Scan for the cell matching the given text and deliver its [x, y] coordinate at center. 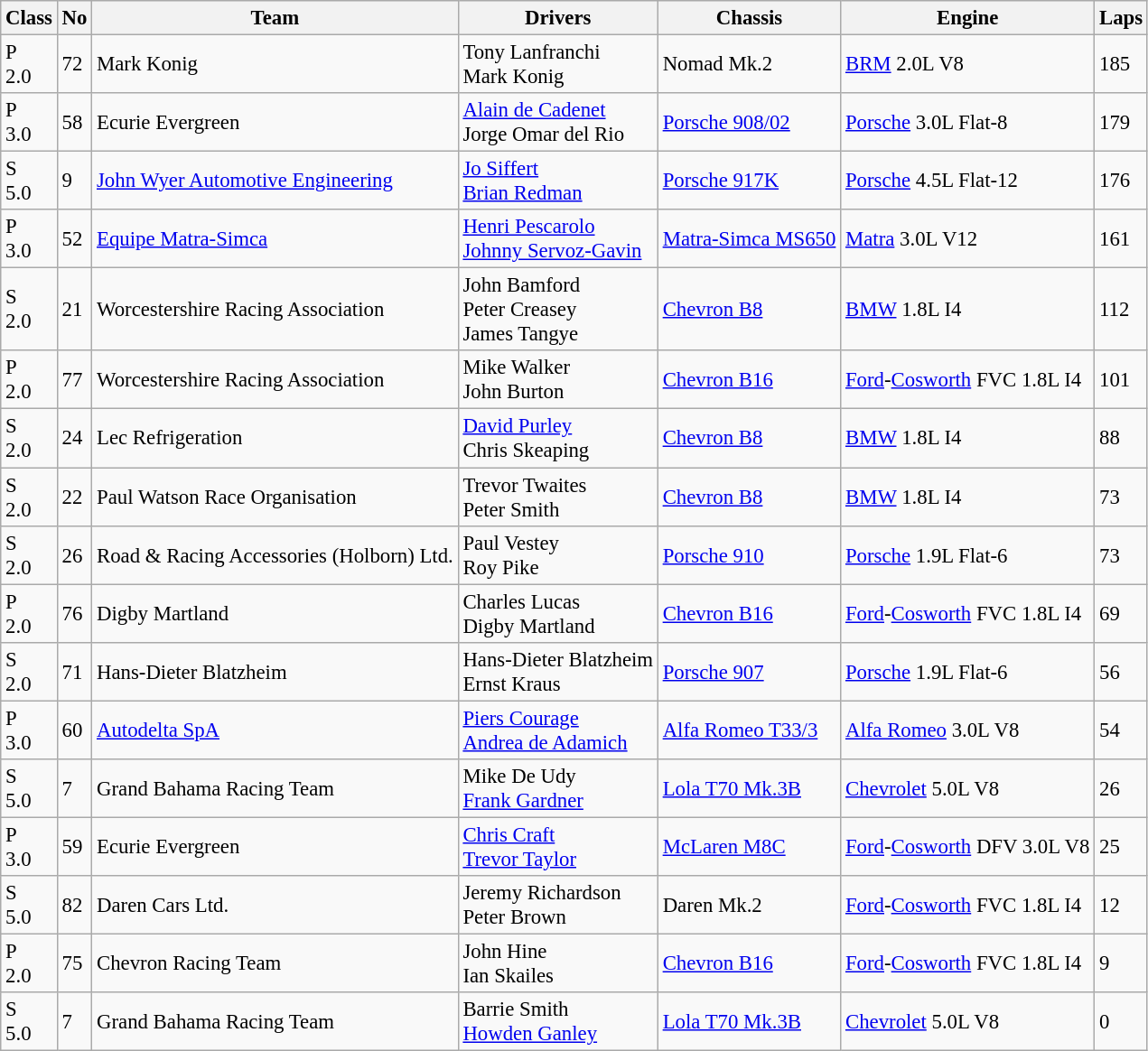
12 [1122, 905]
Matra-Simca MS650 [749, 238]
Porsche 907 [749, 672]
David Purley Chris Skeaping [558, 439]
60 [74, 730]
Equipe Matra-Simca [275, 238]
Digby Martland [275, 614]
Porsche 908/02 [749, 123]
Alfa Romeo T33/3 [749, 730]
Jo Siffert Brian Redman [558, 181]
Porsche 917K [749, 181]
Chevron Racing Team [275, 963]
Class [29, 18]
Ford-Cosworth DFV 3.0L V8 [968, 847]
56 [1122, 672]
Autodelta SpA [275, 730]
Mike Walker John Burton [558, 379]
Team [275, 18]
Drivers [558, 18]
Trevor Twaites Peter Smith [558, 497]
John Wyer Automotive Engineering [275, 181]
25 [1122, 847]
Daren Cars Ltd. [275, 905]
Porsche 910 [749, 554]
161 [1122, 238]
Paul Watson Race Organisation [275, 497]
101 [1122, 379]
Tony Lanfranchi Mark Konig [558, 65]
Jeremy Richardson Peter Brown [558, 905]
54 [1122, 730]
72 [74, 65]
Mike De Udy Frank Gardner [558, 789]
24 [74, 439]
Laps [1122, 18]
59 [74, 847]
176 [1122, 181]
77 [74, 379]
Piers Courage Andrea de Adamich [558, 730]
Alfa Romeo 3.0L V8 [968, 730]
Hans-Dieter Blatzheim Ernst Kraus [558, 672]
Lec Refrigeration [275, 439]
Paul Vestey Roy Pike [558, 554]
McLaren M8C [749, 847]
52 [74, 238]
Porsche 3.0L Flat-8 [968, 123]
Chassis [749, 18]
71 [74, 672]
Nomad Mk.2 [749, 65]
58 [74, 123]
88 [1122, 439]
69 [1122, 614]
John Hine Ian Skailes [558, 963]
No [74, 18]
Road & Racing Accessories (Holborn) Ltd. [275, 554]
Chris Craft Trevor Taylor [558, 847]
21 [74, 310]
Engine [968, 18]
112 [1122, 310]
Charles Lucas Digby Martland [558, 614]
75 [74, 963]
0 [1122, 1022]
185 [1122, 65]
Hans-Dieter Blatzheim [275, 672]
Mark Konig [275, 65]
179 [1122, 123]
John Bamford Peter Creasey James Tangye [558, 310]
Matra 3.0L V12 [968, 238]
Alain de Cadenet Jorge Omar del Rio [558, 123]
Porsche 4.5L Flat-12 [968, 181]
BRM 2.0L V8 [968, 65]
Daren Mk.2 [749, 905]
Henri Pescarolo Johnny Servoz-Gavin [558, 238]
Barrie Smith Howden Ganley [558, 1022]
82 [74, 905]
76 [74, 614]
22 [74, 497]
